From the cell containing the given text, extract its center point as (X, Y) coordinate. 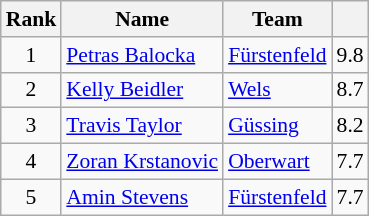
5 (32, 197)
Zoran Krstanovic (142, 162)
4 (32, 162)
8.2 (350, 126)
Kelly Beidler (142, 90)
Güssing (277, 126)
1 (32, 55)
2 (32, 90)
Team (277, 19)
Wels (277, 90)
Amin Stevens (142, 197)
Oberwart (277, 162)
Name (142, 19)
Petras Balocka (142, 55)
9.8 (350, 55)
Rank (32, 19)
3 (32, 126)
Travis Taylor (142, 126)
8.7 (350, 90)
